Scan for the cell matching the given text and deliver its [x, y] coordinate at center. 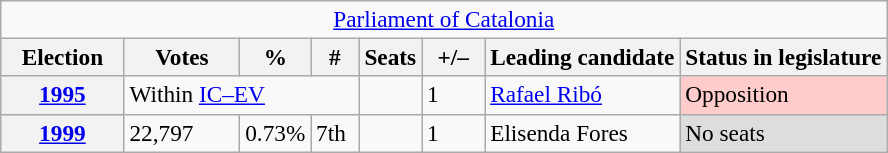
Opposition [784, 95]
Seats [390, 57]
0.73% [276, 133]
Leading candidate [582, 57]
Status in legislature [784, 57]
Elisenda Fores [582, 133]
1999 [62, 133]
# [335, 57]
+/– [454, 57]
Votes [182, 57]
Parliament of Catalonia [444, 19]
Rafael Ribó [582, 95]
1995 [62, 95]
% [276, 57]
No seats [784, 133]
Election [62, 57]
Within IC–EV [242, 95]
22,797 [182, 133]
7th [335, 133]
